Extract the [x, y] coordinate from the center of the cell holding the provided text.  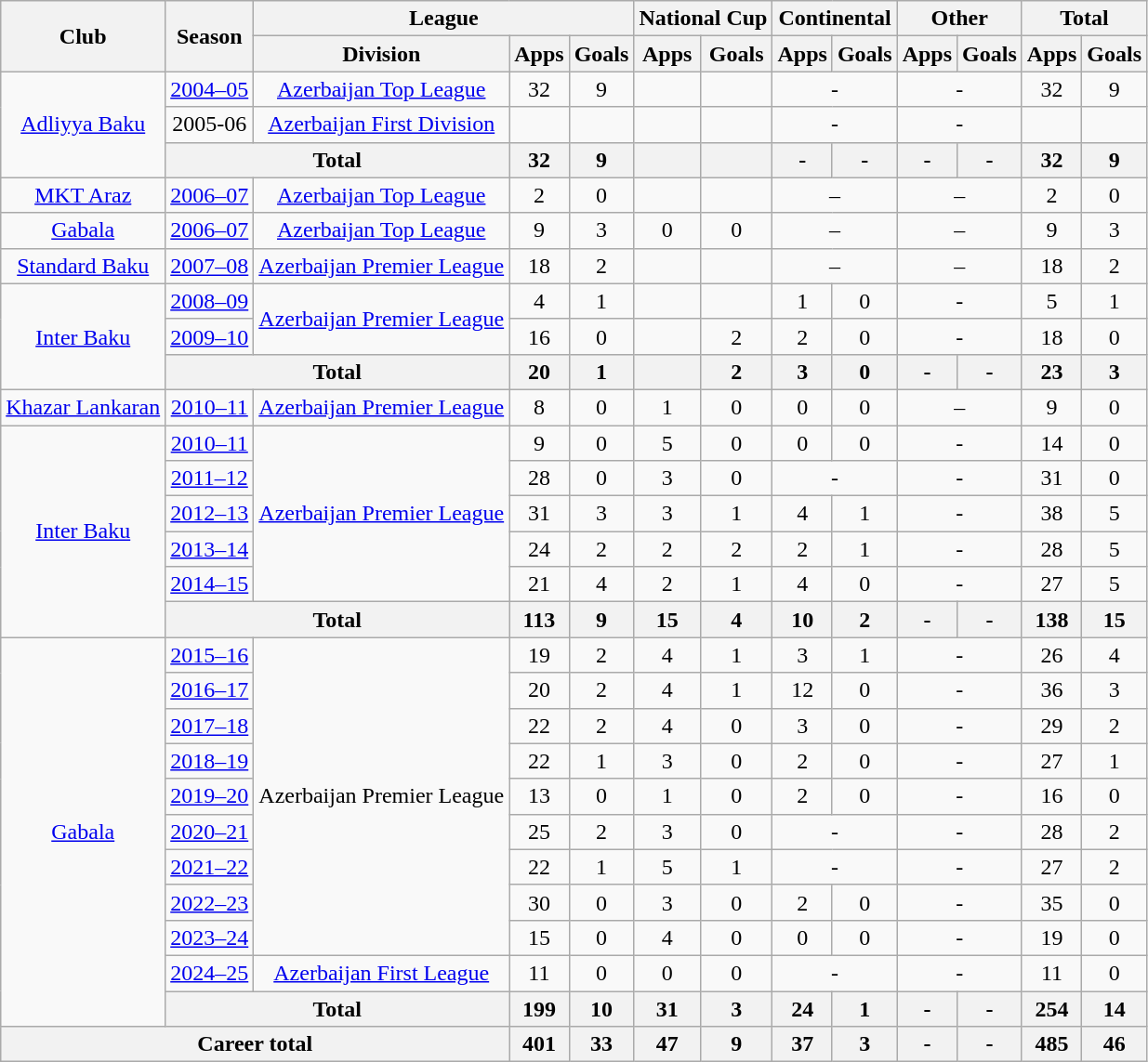
47 [667, 1044]
Other [959, 19]
2007–08 [210, 266]
12 [802, 690]
2021–22 [210, 867]
25 [539, 832]
13 [539, 796]
401 [539, 1044]
2018–19 [210, 761]
199 [539, 1008]
113 [539, 620]
26 [1051, 655]
Division [381, 54]
Season [210, 36]
2009–10 [210, 336]
2015–16 [210, 655]
254 [1051, 1008]
485 [1051, 1044]
36 [1051, 690]
2022–23 [210, 902]
Adliyya Baku [84, 125]
2013–14 [210, 549]
35 [1051, 902]
2020–21 [210, 832]
2024–25 [210, 973]
Continental [835, 19]
2016–17 [210, 690]
30 [539, 902]
23 [1051, 372]
138 [1051, 620]
37 [802, 1044]
2004–05 [210, 89]
2011–12 [210, 479]
MKT Araz [84, 195]
National Cup [703, 19]
38 [1051, 514]
Career total [255, 1044]
2017–18 [210, 726]
2023–24 [210, 937]
2014–15 [210, 584]
2012–13 [210, 514]
Khazar Lankaran [84, 407]
2019–20 [210, 796]
2008–09 [210, 301]
Standard Baku [84, 266]
21 [539, 584]
Azerbaijan First League [381, 973]
33 [601, 1044]
29 [1051, 726]
Club [84, 36]
Azerbaijan First Division [381, 125]
8 [539, 407]
46 [1115, 1044]
League [444, 19]
2005-06 [210, 125]
